Pinpoint the cell where the given text exists, returning its (x, y) midpoint coordinate. 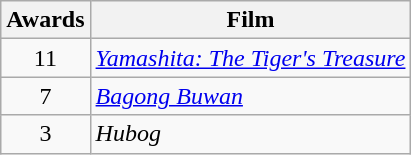
Awards (46, 20)
Bagong Buwan (250, 96)
3 (46, 134)
Film (250, 20)
Hubog (250, 134)
Yamashita: The Tiger's Treasure (250, 58)
11 (46, 58)
7 (46, 96)
